Determine the [x, y] coordinate at the center of the cell enclosing the given text.  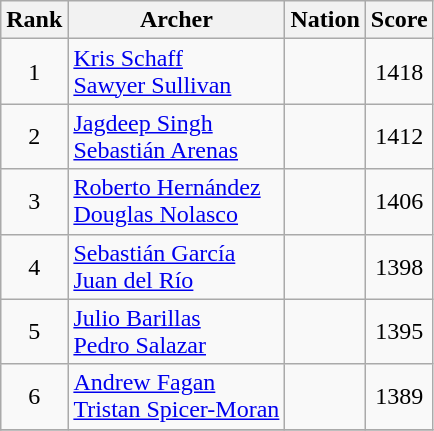
Kris SchaffSawyer Sullivan [176, 72]
1398 [399, 266]
Jagdeep SinghSebastián Arenas [176, 136]
Score [399, 20]
2 [34, 136]
Archer [176, 20]
Roberto HernándezDouglas Nolasco [176, 202]
1418 [399, 72]
1412 [399, 136]
1 [34, 72]
1406 [399, 202]
3 [34, 202]
1389 [399, 396]
Nation [325, 20]
Andrew FaganTristan Spicer-Moran [176, 396]
4 [34, 266]
Julio BarillasPedro Salazar [176, 332]
1395 [399, 332]
5 [34, 332]
Rank [34, 20]
Sebastián GarcíaJuan del Río [176, 266]
6 [34, 396]
